Capture the cell that displays the provided text and extract its [X, Y] central coordinate. 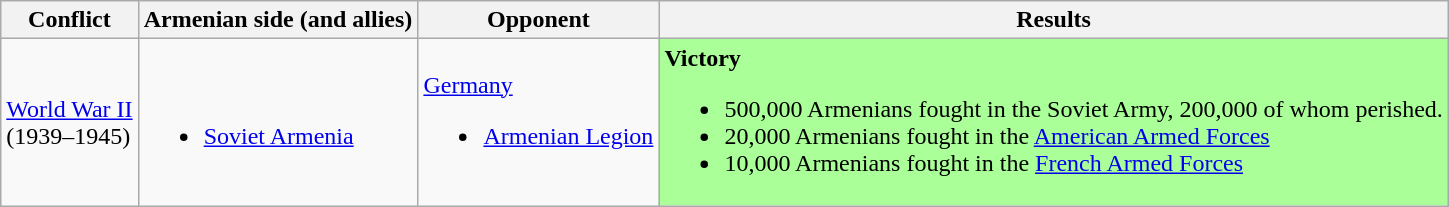
Germany Armenian Legion [538, 122]
Armenian side (and allies) [278, 20]
Soviet Armenia [278, 122]
World War II (1939–1945) [70, 122]
Opponent [538, 20]
Results [1054, 20]
Conflict [70, 20]
